Output the (X, Y) coordinate of the center of the cell containing the given text.  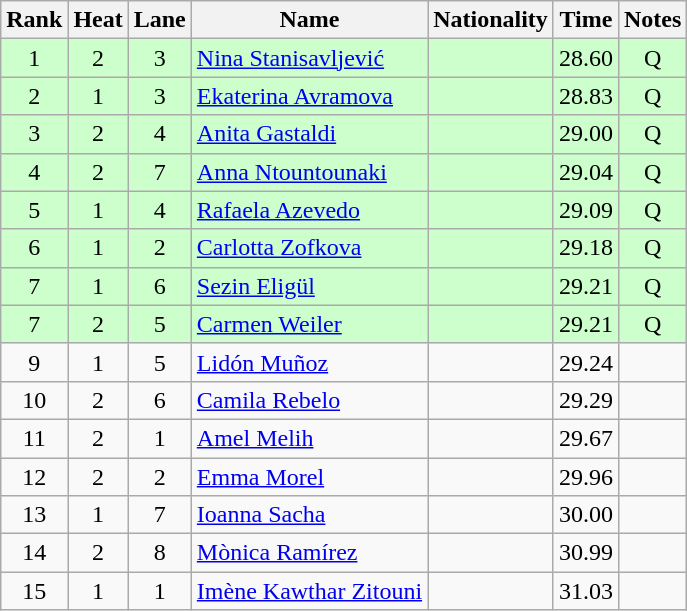
14 (34, 553)
29.18 (586, 248)
Amel Melih (309, 438)
9 (34, 362)
Nationality (491, 20)
Anna Ntountounaki (309, 172)
13 (34, 515)
Anita Gastaldi (309, 134)
Emma Morel (309, 477)
Ioanna Sacha (309, 515)
31.03 (586, 591)
Heat (98, 20)
Carmen Weiler (309, 324)
29.09 (586, 210)
Nina Stanisavljević (309, 58)
30.00 (586, 515)
8 (160, 553)
29.24 (586, 362)
29.00 (586, 134)
15 (34, 591)
12 (34, 477)
Time (586, 20)
Lidón Muñoz (309, 362)
29.04 (586, 172)
29.29 (586, 400)
Rafaela Azevedo (309, 210)
11 (34, 438)
29.67 (586, 438)
Rank (34, 20)
Sezin Eligül (309, 286)
Carlotta Zofkova (309, 248)
Mònica Ramírez (309, 553)
30.99 (586, 553)
Notes (652, 20)
Imène Kawthar Zitouni (309, 591)
28.60 (586, 58)
Ekaterina Avramova (309, 96)
29.96 (586, 477)
28.83 (586, 96)
Camila Rebelo (309, 400)
Name (309, 20)
10 (34, 400)
Lane (160, 20)
